From the cell containing the given text, extract its center point as [x, y] coordinate. 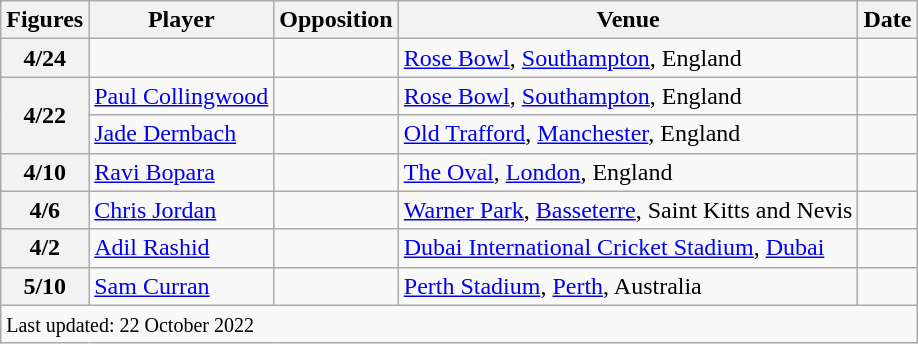
Player [182, 20]
4/6 [45, 210]
Dubai International Cricket Stadium, Dubai [628, 248]
Adil Rashid [182, 248]
Venue [628, 20]
The Oval, London, England [628, 172]
Figures [45, 20]
Ravi Bopara [182, 172]
4/22 [45, 115]
Opposition [336, 20]
4/24 [45, 58]
Paul Collingwood [182, 96]
Date [888, 20]
Last updated: 22 October 2022 [459, 324]
Old Trafford, Manchester, England [628, 134]
Perth Stadium, Perth, Australia [628, 286]
5/10 [45, 286]
4/2 [45, 248]
Chris Jordan [182, 210]
Jade Dernbach [182, 134]
4/10 [45, 172]
Sam Curran [182, 286]
Warner Park, Basseterre, Saint Kitts and Nevis [628, 210]
